Pinpoint the cell where the given text exists, returning its (x, y) midpoint coordinate. 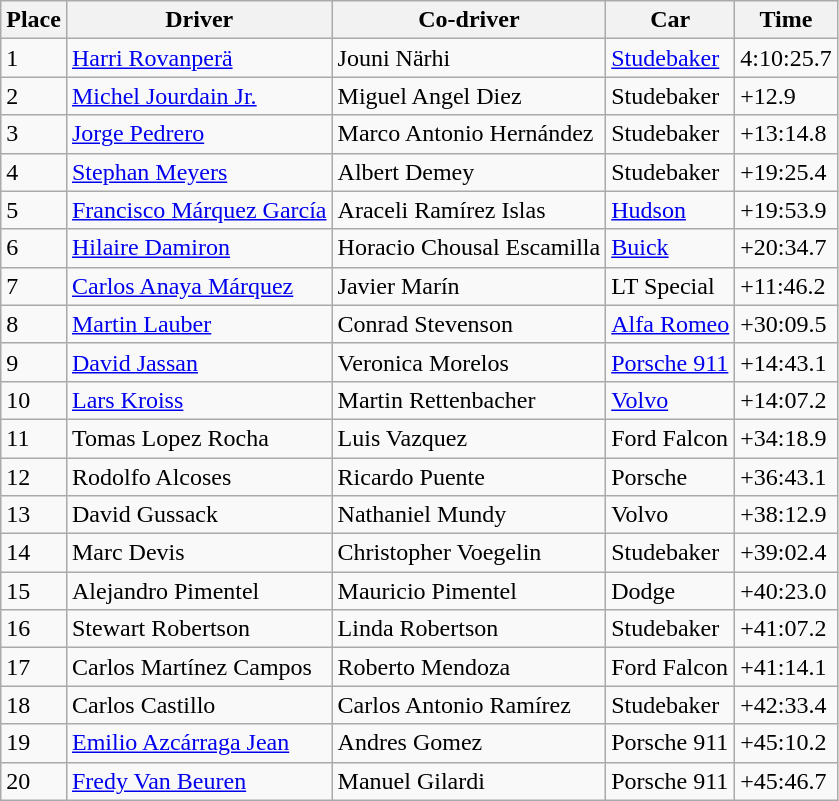
Mauricio Pimentel (469, 591)
20 (34, 781)
+14:43.1 (786, 362)
David Jassan (199, 362)
10 (34, 400)
Jouni Närhi (469, 58)
Nathaniel Mundy (469, 515)
11 (34, 438)
Marc Devis (199, 553)
Buick (670, 248)
David Gussack (199, 515)
+13:14.8 (786, 134)
Francisco Márquez García (199, 210)
Co-driver (469, 20)
Lars Kroiss (199, 400)
Hilaire Damiron (199, 248)
Veronica Morelos (469, 362)
Martin Rettenbacher (469, 400)
+19:53.9 (786, 210)
3 (34, 134)
15 (34, 591)
Stephan Meyers (199, 172)
Hudson (670, 210)
1 (34, 58)
19 (34, 743)
Rodolfo Alcoses (199, 477)
Emilio Azcárraga Jean (199, 743)
5 (34, 210)
Carlos Anaya Márquez (199, 286)
Driver (199, 20)
+19:25.4 (786, 172)
Christopher Voegelin (469, 553)
Ricardo Puente (469, 477)
+45:46.7 (786, 781)
Dodge (670, 591)
Linda Robertson (469, 629)
4:10:25.7 (786, 58)
Place (34, 20)
Car (670, 20)
13 (34, 515)
Javier Marín (469, 286)
Albert Demey (469, 172)
Andres Gomez (469, 743)
Luis Vazquez (469, 438)
Manuel Gilardi (469, 781)
LT Special (670, 286)
14 (34, 553)
12 (34, 477)
+41:07.2 (786, 629)
Carlos Antonio Ramírez (469, 705)
+40:23.0 (786, 591)
+38:12.9 (786, 515)
+39:02.4 (786, 553)
+36:43.1 (786, 477)
18 (34, 705)
Stewart Robertson (199, 629)
6 (34, 248)
4 (34, 172)
8 (34, 324)
Araceli Ramírez Islas (469, 210)
9 (34, 362)
+45:10.2 (786, 743)
Porsche (670, 477)
+11:46.2 (786, 286)
Roberto Mendoza (469, 667)
Carlos Martínez Campos (199, 667)
+14:07.2 (786, 400)
Fredy Van Beuren (199, 781)
Marco Antonio Hernández (469, 134)
Harri Rovanperä (199, 58)
Tomas Lopez Rocha (199, 438)
+12.9 (786, 96)
Michel Jourdain Jr. (199, 96)
Miguel Angel Diez (469, 96)
+34:18.9 (786, 438)
+41:14.1 (786, 667)
+30:09.5 (786, 324)
7 (34, 286)
Conrad Stevenson (469, 324)
+42:33.4 (786, 705)
16 (34, 629)
Time (786, 20)
Carlos Castillo (199, 705)
Horacio Chousal Escamilla (469, 248)
2 (34, 96)
Martin Lauber (199, 324)
+20:34.7 (786, 248)
17 (34, 667)
Jorge Pedrero (199, 134)
Alejandro Pimentel (199, 591)
Alfa Romeo (670, 324)
